Find where the given text appears and provide that cell's center as (x, y) coordinate. 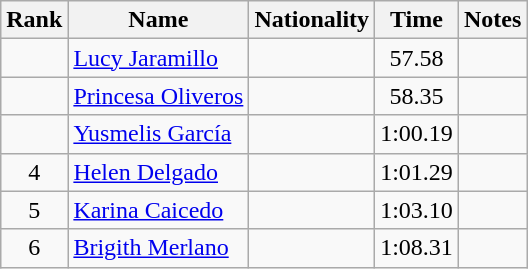
Yusmelis García (158, 134)
5 (34, 210)
57.58 (417, 58)
Name (158, 20)
1:00.19 (417, 134)
Lucy Jaramillo (158, 58)
Time (417, 20)
Rank (34, 20)
Princesa Oliveros (158, 96)
1:08.31 (417, 248)
58.35 (417, 96)
4 (34, 172)
1:01.29 (417, 172)
Helen Delgado (158, 172)
1:03.10 (417, 210)
Nationality (312, 20)
6 (34, 248)
Notes (492, 20)
Brigith Merlano (158, 248)
Karina Caicedo (158, 210)
